Output the [X, Y] coordinate of the center of the cell containing the given text.  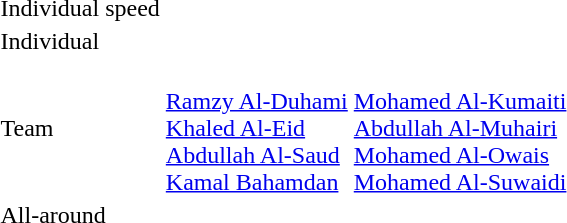
Ramzy Al-DuhamiKhaled Al-EidAbdullah Al-SaudKamal Bahamdan [256, 128]
